Determine the [X, Y] coordinate at the center of the cell enclosing the given text.  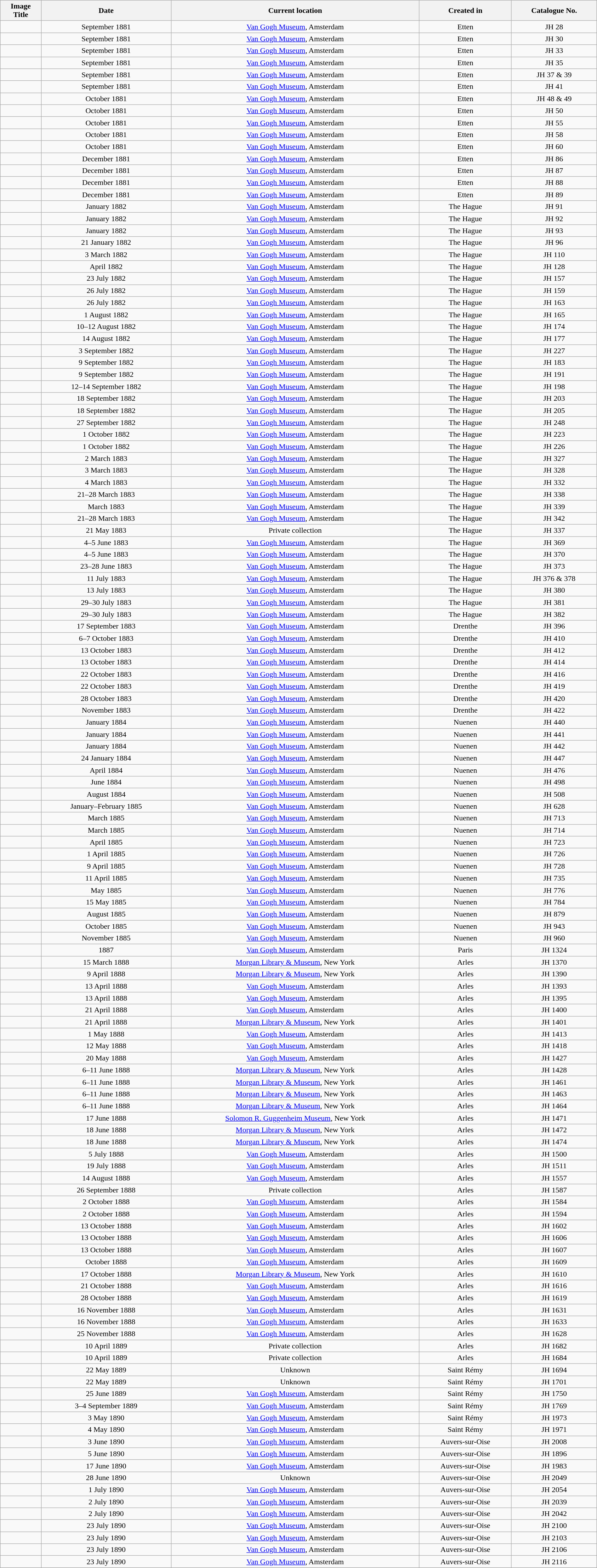
JH 332 [554, 482]
5 July 1888 [106, 1154]
JH 1463 [554, 1094]
15 March 1888 [106, 962]
JH 410 [554, 638]
JH 2100 [554, 1526]
March 1883 [106, 506]
1 August 1882 [106, 314]
JH 1472 [554, 1130]
12–14 September 1882 [106, 387]
JH 628 [554, 806]
JH 714 [554, 830]
14 August 1888 [106, 1178]
JH 1418 [554, 1046]
25 June 1889 [106, 1394]
JH 381 [554, 602]
JH 735 [554, 878]
JH 879 [554, 914]
3 June 1890 [106, 1442]
28 June 1890 [106, 1478]
JH 2042 [554, 1514]
JH 174 [554, 326]
JH 1607 [554, 1250]
JH 498 [554, 782]
9 April 1885 [106, 866]
JH 1684 [554, 1358]
JH 177 [554, 338]
JH 1619 [554, 1298]
JH 1461 [554, 1082]
JH 227 [554, 351]
JH 1395 [554, 998]
17 June 1888 [106, 1118]
JH 376 & 378 [554, 578]
JH 370 [554, 554]
JH 226 [554, 446]
JH 369 [554, 542]
October 1885 [106, 926]
January–February 1885 [106, 806]
JH 1428 [554, 1070]
JH 41 [554, 87]
August 1885 [106, 914]
JH 508 [554, 794]
JH 2106 [554, 1550]
JH 2054 [554, 1490]
3 September 1882 [106, 351]
JH 128 [554, 267]
JH 110 [554, 255]
Created in [465, 11]
JH 382 [554, 614]
JH 1971 [554, 1430]
JH 1631 [554, 1310]
6–7 October 1883 [106, 638]
JH 728 [554, 866]
JH 1616 [554, 1286]
JH 248 [554, 422]
JH 55 [554, 123]
JH 1602 [554, 1226]
JH 2039 [554, 1502]
JH 1474 [554, 1142]
JH 1594 [554, 1214]
JH 943 [554, 926]
JH 1500 [554, 1154]
JH 1606 [554, 1238]
14 August 1882 [106, 338]
JH 157 [554, 279]
JH 339 [554, 506]
3 March 1882 [106, 255]
JH 96 [554, 243]
JH 92 [554, 219]
JH 1694 [554, 1370]
JH 1324 [554, 950]
25 November 1888 [106, 1334]
23–28 June 1883 [106, 566]
JH 30 [554, 39]
JH 327 [554, 458]
1 April 1885 [106, 854]
17 September 1883 [106, 626]
JH 373 [554, 566]
JH 93 [554, 231]
JH 183 [554, 363]
April 1884 [106, 770]
JH 1401 [554, 1022]
JH 726 [554, 854]
3 March 1883 [106, 470]
JH 338 [554, 494]
JH 1587 [554, 1190]
17 October 1888 [106, 1274]
JH 28 [554, 27]
JH 1682 [554, 1346]
10–12 August 1882 [106, 326]
JH 86 [554, 158]
2 March 1883 [106, 458]
28 October 1888 [106, 1298]
JH 1896 [554, 1454]
JH 1769 [554, 1406]
24 January 1884 [106, 758]
27 September 1882 [106, 422]
JH 58 [554, 135]
13 July 1883 [106, 590]
JH 412 [554, 650]
JH 776 [554, 890]
Date [106, 11]
11 July 1883 [106, 578]
JH 380 [554, 590]
August 1884 [106, 794]
JH 396 [554, 626]
9 April 1888 [106, 974]
JH 48 & 49 [554, 99]
Solomon R. Guggenheim Museum, New York [295, 1118]
1 May 1888 [106, 1034]
JH 1610 [554, 1274]
26 September 1888 [106, 1190]
JH 419 [554, 686]
11 April 1885 [106, 878]
23 July 1882 [106, 279]
JH 1464 [554, 1106]
JH 713 [554, 818]
1887 [106, 950]
JH 414 [554, 662]
JH 337 [554, 530]
JH 165 [554, 314]
JH 1511 [554, 1166]
JH 87 [554, 171]
JH 1390 [554, 974]
JH 328 [554, 470]
JH 1393 [554, 986]
JH 442 [554, 746]
3 May 1890 [106, 1418]
JH 960 [554, 938]
15 May 1885 [106, 902]
JH 2008 [554, 1442]
JH 33 [554, 51]
JH 420 [554, 698]
JH 1633 [554, 1322]
12 May 1888 [106, 1046]
JH 1609 [554, 1262]
November 1885 [106, 938]
JH 37 & 39 [554, 75]
JH 1400 [554, 1010]
21 October 1888 [106, 1286]
JH 60 [554, 146]
JH 1427 [554, 1058]
JH 342 [554, 518]
JH 50 [554, 111]
Current location [295, 11]
JH 223 [554, 434]
JH 2103 [554, 1538]
October 1888 [106, 1262]
JH 784 [554, 902]
JH 476 [554, 770]
JH 441 [554, 734]
JH 89 [554, 195]
May 1885 [106, 890]
JH 91 [554, 207]
JH 1471 [554, 1118]
April 1885 [106, 842]
JH 416 [554, 674]
Paris [465, 950]
JH 2116 [554, 1562]
JH 159 [554, 290]
June 1884 [106, 782]
28 October 1883 [106, 698]
JH 35 [554, 63]
November 1883 [106, 710]
JH 203 [554, 399]
JH 1701 [554, 1382]
JH 198 [554, 387]
20 May 1888 [106, 1058]
JH 1370 [554, 962]
JH 1983 [554, 1466]
JH 723 [554, 842]
JH 422 [554, 710]
JH 447 [554, 758]
5 June 1890 [106, 1454]
JH 1557 [554, 1178]
JH 1750 [554, 1394]
JH 163 [554, 302]
21 January 1882 [106, 243]
4 May 1890 [106, 1430]
JH 88 [554, 183]
19 July 1888 [106, 1166]
JH 1973 [554, 1418]
JH 205 [554, 411]
JH 1413 [554, 1034]
1 July 1890 [106, 1490]
Catalogue No. [554, 11]
JH 191 [554, 375]
JH 1628 [554, 1334]
JH 2049 [554, 1478]
4 March 1883 [106, 482]
ImageTitle [21, 11]
JH 440 [554, 722]
April 1882 [106, 267]
JH 1584 [554, 1202]
17 June 1890 [106, 1466]
21 May 1883 [106, 530]
3–4 September 1889 [106, 1406]
